Provide the [x, y] coordinate of the cell's center where the given text is located.  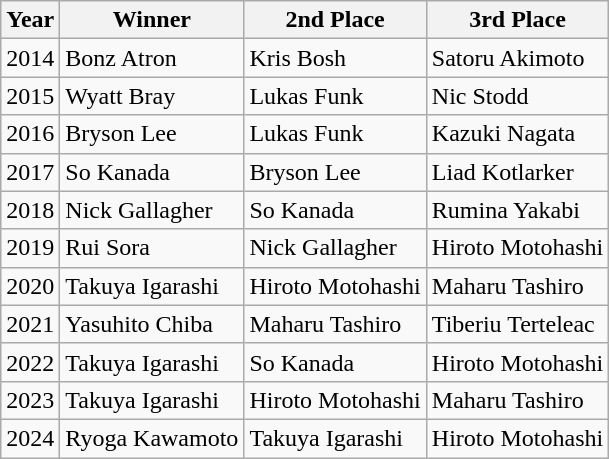
2021 [30, 324]
Liad Kotlarker [517, 172]
2023 [30, 400]
Tiberiu Terteleac [517, 324]
2024 [30, 438]
Rumina Yakabi [517, 210]
2014 [30, 58]
Nic Stodd [517, 96]
Winner [152, 20]
Ryoga Kawamoto [152, 438]
Wyatt Bray [152, 96]
Satoru Akimoto [517, 58]
2015 [30, 96]
Yasuhito Chiba [152, 324]
Kris Bosh [335, 58]
Year [30, 20]
2020 [30, 286]
2018 [30, 210]
2017 [30, 172]
Kazuki Nagata [517, 134]
3rd Place [517, 20]
2022 [30, 362]
Rui Sora [152, 248]
Bonz Atron [152, 58]
2nd Place [335, 20]
2016 [30, 134]
2019 [30, 248]
